Return the (x, y) coordinate for the center point of the cell that contains the specified text.  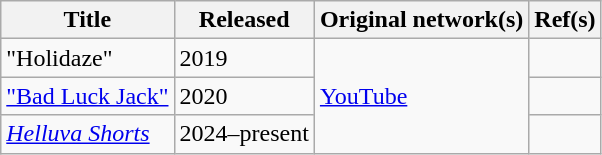
2019 (244, 58)
Helluva Shorts (88, 134)
"Holidaze" (88, 58)
Ref(s) (565, 20)
Title (88, 20)
Original network(s) (421, 20)
2024–present (244, 134)
2020 (244, 96)
Released (244, 20)
YouTube (421, 96)
"Bad Luck Jack" (88, 96)
